Output the (X, Y) coordinate of the center of the cell containing the given text.  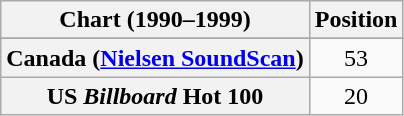
20 (356, 96)
Canada (Nielsen SoundScan) (155, 58)
US Billboard Hot 100 (155, 96)
53 (356, 58)
Position (356, 20)
Chart (1990–1999) (155, 20)
